Return [x, y] of the center of cell containing provided text 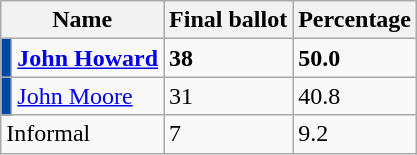
7 [228, 134]
Percentage [355, 20]
31 [228, 96]
9.2 [355, 134]
Name [82, 20]
Informal [82, 134]
50.0 [355, 58]
John Moore [88, 96]
Final ballot [228, 20]
John Howard [88, 58]
40.8 [355, 96]
38 [228, 58]
